Determine the (x, y) coordinate at the center of the cell enclosing the given text.  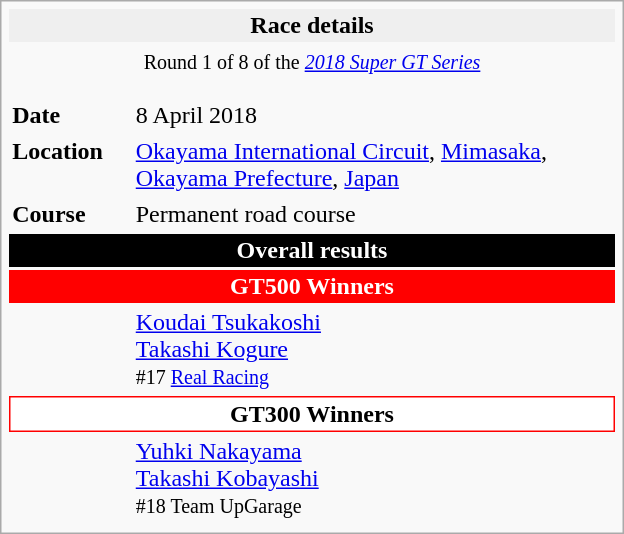
GT500 Winners (312, 286)
GT300 Winners (312, 414)
Koudai Tsukakoshi Takashi Kogure#17 Real Racing (374, 350)
Date (69, 116)
Round 1 of 8 of the 2018 Super GT Series (312, 62)
Okayama International Circuit, Mimasaka, Okayama Prefecture, Japan (374, 165)
8 April 2018 (374, 116)
Course (69, 214)
Race details (312, 26)
Permanent road course (374, 214)
Location (69, 165)
Yuhki Nakayama Takashi Kobayashi#18 Team UpGarage (374, 478)
Overall results (312, 250)
